From the cell containing the given text, extract its center point as [x, y] coordinate. 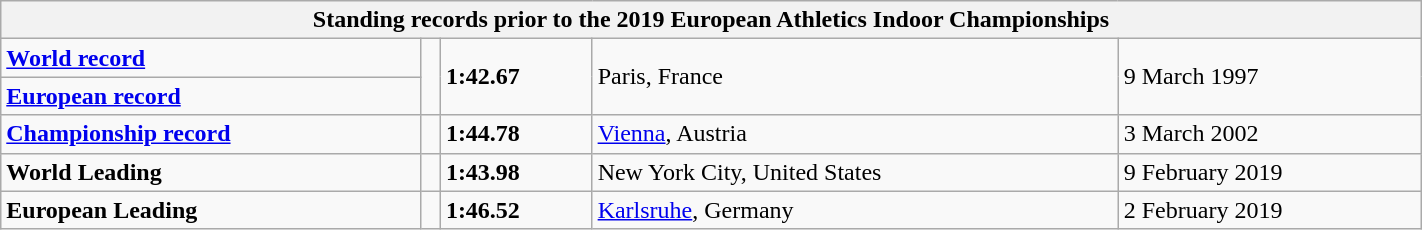
Vienna, Austria [855, 134]
2 February 2019 [1270, 210]
Championship record [211, 134]
9 February 2019 [1270, 172]
European Leading [211, 210]
World record [211, 58]
1:42.67 [516, 77]
European record [211, 96]
1:43.98 [516, 172]
9 March 1997 [1270, 77]
Paris, France [855, 77]
Standing records prior to the 2019 European Athletics Indoor Championships [711, 20]
3 March 2002 [1270, 134]
1:46.52 [516, 210]
New York City, United States [855, 172]
World Leading [211, 172]
Karlsruhe, Germany [855, 210]
1:44.78 [516, 134]
